Output the (x, y) coordinate of the center of the cell containing the given text.  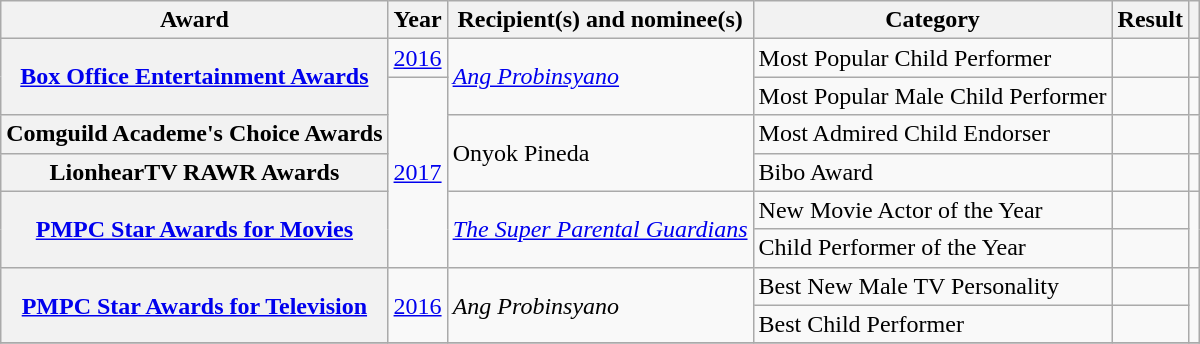
Most Admired Child Endorser (932, 134)
Most Popular Child Performer (932, 58)
Box Office Entertainment Awards (194, 77)
Best Child Performer (932, 324)
Best New Male TV Personality (932, 286)
Year (418, 20)
PMPC Star Awards for Television (194, 305)
New Movie Actor of the Year (932, 210)
Most Popular Male Child Performer (932, 96)
Recipient(s) and nominee(s) (600, 20)
2017 (418, 172)
PMPC Star Awards for Movies (194, 229)
The Super Parental Guardians (600, 229)
LionhearTV RAWR Awards (194, 172)
Bibo Award (932, 172)
Comguild Academe's Choice Awards (194, 134)
Award (194, 20)
Onyok Pineda (600, 153)
Child Performer of the Year (932, 248)
Category (932, 20)
Result (1150, 20)
